From the cell containing the given text, extract its center point as [x, y] coordinate. 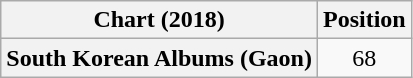
South Korean Albums (Gaon) [160, 58]
Chart (2018) [160, 20]
68 [364, 58]
Position [364, 20]
